Search for the cell housing the specified text and yield its (x, y) center coordinate. 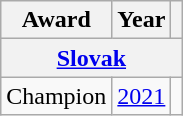
Award (56, 20)
2021 (142, 96)
Champion (56, 96)
Year (142, 20)
Slovak (92, 58)
